From the cell containing the given text, extract its center point as (X, Y) coordinate. 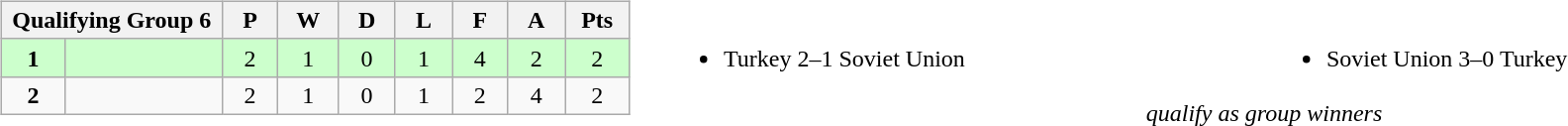
Pts (598, 20)
Qualifying Group 6 (111, 20)
A (537, 20)
W (309, 20)
F (480, 20)
D (367, 20)
P (249, 20)
L (424, 20)
